Capture the cell that displays the provided text and extract its (X, Y) central coordinate. 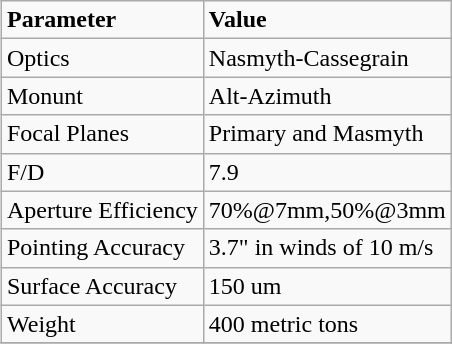
Alt-Azimuth (327, 96)
Focal Planes (102, 134)
Primary and Masmyth (327, 134)
400 metric tons (327, 324)
Value (327, 20)
Parameter (102, 20)
Monunt (102, 96)
Optics (102, 58)
Nasmyth-Cassegrain (327, 58)
7.9 (327, 172)
Pointing Accuracy (102, 248)
3.7" in winds of 10 m/s (327, 248)
Aperture Efficiency (102, 210)
Weight (102, 324)
70%@7mm,50%@3mm (327, 210)
F/D (102, 172)
150 um (327, 286)
Surface Accuracy (102, 286)
